Extract the [X, Y] coordinate from the center of the cell holding the provided text.  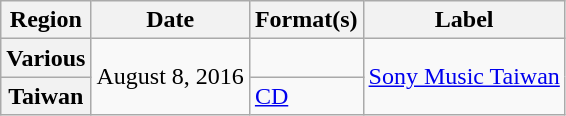
Taiwan [46, 96]
August 8, 2016 [170, 77]
CD [306, 96]
Various [46, 58]
Label [464, 20]
Sony Music Taiwan [464, 77]
Format(s) [306, 20]
Region [46, 20]
Date [170, 20]
